Provide the [X, Y] coordinate of the cell's center where the given text is located.  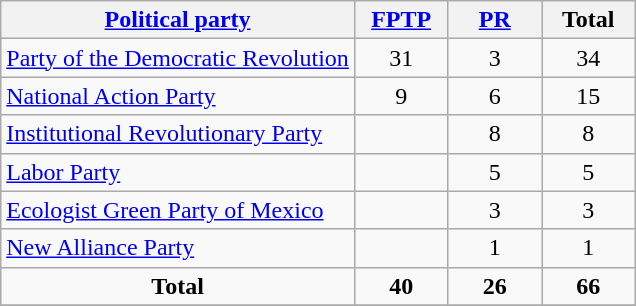
31 [401, 58]
Ecologist Green Party of Mexico [178, 210]
Labor Party [178, 172]
National Action Party [178, 96]
40 [401, 286]
6 [495, 96]
26 [495, 286]
Institutional Revolutionary Party [178, 134]
34 [589, 58]
9 [401, 96]
PR [495, 20]
15 [589, 96]
Party of the Democratic Revolution [178, 58]
FPTP [401, 20]
Political party [178, 20]
New Alliance Party [178, 248]
66 [589, 286]
